Output the (x, y) coordinate of the center of the cell containing the given text.  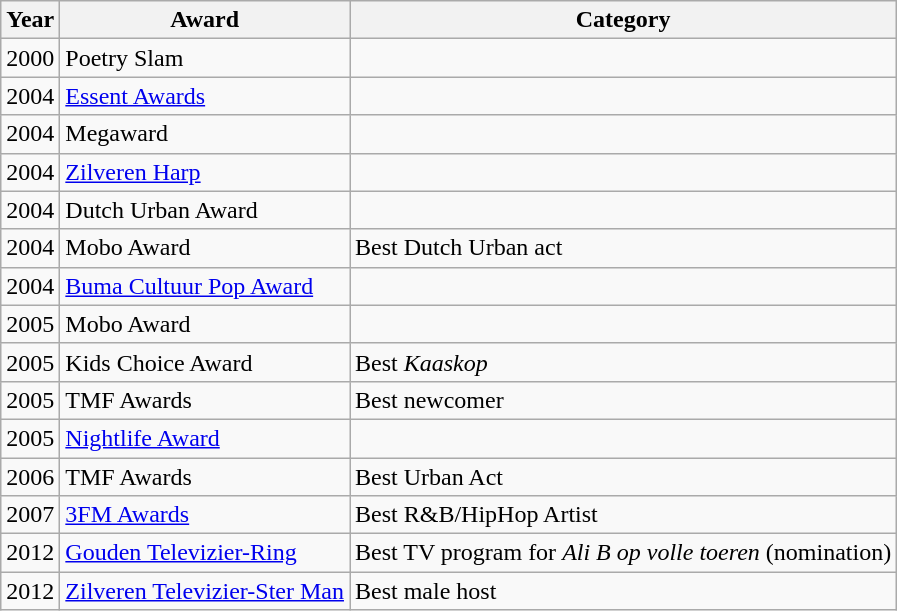
Poetry Slam (205, 58)
Zilveren Televizier-Ster Man (205, 591)
Best Dutch Urban act (624, 248)
Gouden Televizier-Ring (205, 553)
Year (30, 20)
Megaward (205, 134)
Nightlife Award (205, 438)
Best TV program for Ali B op volle toeren (nomination) (624, 553)
Best Kaaskop (624, 362)
Award (205, 20)
Best newcomer (624, 400)
Best male host (624, 591)
Best Urban Act (624, 477)
Zilveren Harp (205, 172)
Category (624, 20)
Buma Cultuur Pop Award (205, 286)
Best R&B/HipHop Artist (624, 515)
Essent Awards (205, 96)
2000 (30, 58)
3FM Awards (205, 515)
2007 (30, 515)
2006 (30, 477)
Kids Choice Award (205, 362)
Dutch Urban Award (205, 210)
